Pinpoint the cell where the given text exists, returning its (x, y) midpoint coordinate. 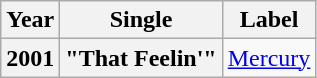
Label (269, 20)
Year (30, 20)
2001 (30, 58)
Single (141, 20)
Mercury (269, 58)
"That Feelin'" (141, 58)
